Capture the cell that displays the provided text and extract its (x, y) central coordinate. 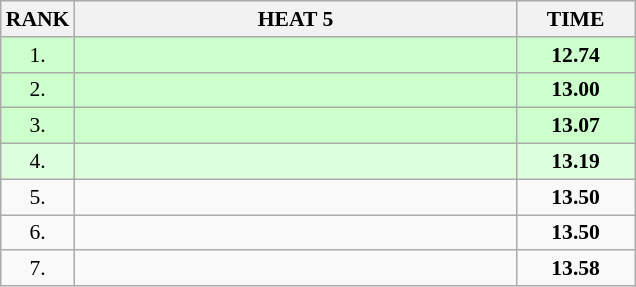
13.07 (576, 126)
7. (38, 269)
13.58 (576, 269)
1. (38, 55)
4. (38, 162)
HEAT 5 (295, 19)
TIME (576, 19)
2. (38, 90)
RANK (38, 19)
5. (38, 197)
13.00 (576, 90)
13.19 (576, 162)
3. (38, 126)
12.74 (576, 55)
6. (38, 233)
